Provide the [X, Y] coordinate of the cell's center where the given text is located.  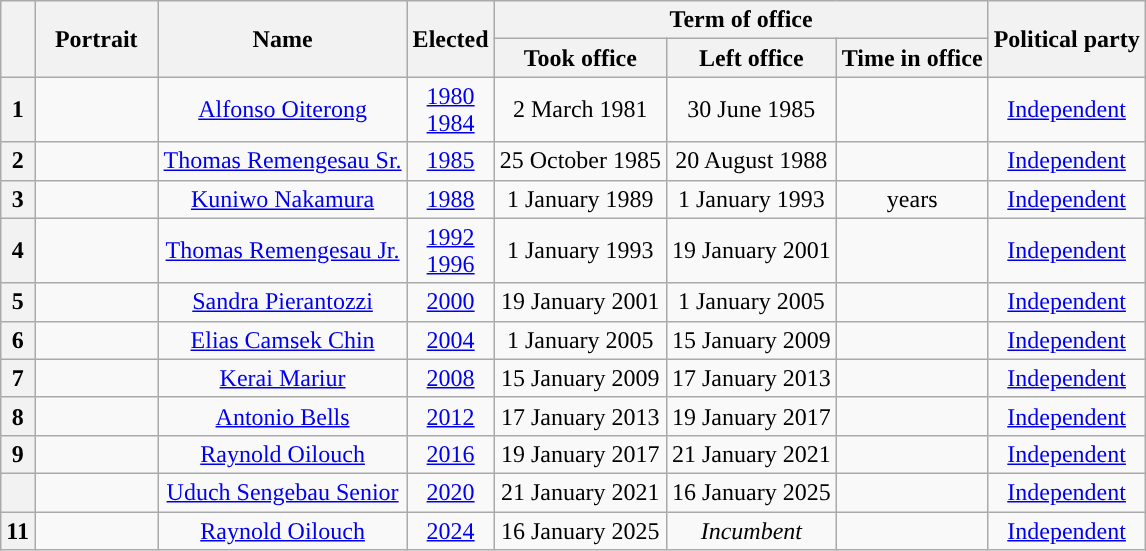
Elias Camsek Chin [282, 340]
Time in office [912, 58]
Thomas Remengesau Sr. [282, 161]
19921996 [450, 250]
Incumbent [751, 531]
2020 [450, 492]
9 [18, 454]
7 [18, 378]
2008 [450, 378]
1 [18, 110]
2012 [450, 416]
3 [18, 199]
1 January 1989 [580, 199]
2000 [450, 302]
2 [18, 161]
8 [18, 416]
2 March 1981 [580, 110]
5 [18, 302]
Alfonso Oiterong [282, 110]
2024 [450, 531]
Kerai Mariur [282, 378]
Sandra Pierantozzi [282, 302]
Political party [1066, 39]
Name [282, 39]
years [912, 199]
Left office [751, 58]
1988 [450, 199]
4 [18, 250]
Thomas Remengesau Jr. [282, 250]
2004 [450, 340]
Elected [450, 39]
Term of office [741, 20]
30 June 1985 [751, 110]
6 [18, 340]
Uduch Sengebau Senior [282, 492]
1985 [450, 161]
20 August 1988 [751, 161]
19801984 [450, 110]
Kuniwo Nakamura [282, 199]
Took office [580, 58]
Antonio Bells [282, 416]
2016 [450, 454]
25 October 1985 [580, 161]
Portrait [96, 39]
11 [18, 531]
